Find where the given text appears and provide that cell's center as [X, Y] coordinate. 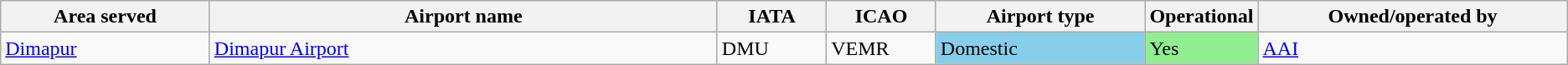
Area served [106, 17]
Operational [1201, 17]
IATA [771, 17]
Yes [1201, 48]
Domestic [1040, 48]
ICAO [881, 17]
AAI [1412, 48]
Owned/operated by [1412, 17]
Airport type [1040, 17]
DMU [771, 48]
Dimapur [106, 48]
Airport name [463, 17]
VEMR [881, 48]
Dimapur Airport [463, 48]
